Identify which cell holds the provided text, then report its (x, y) central coordinate. 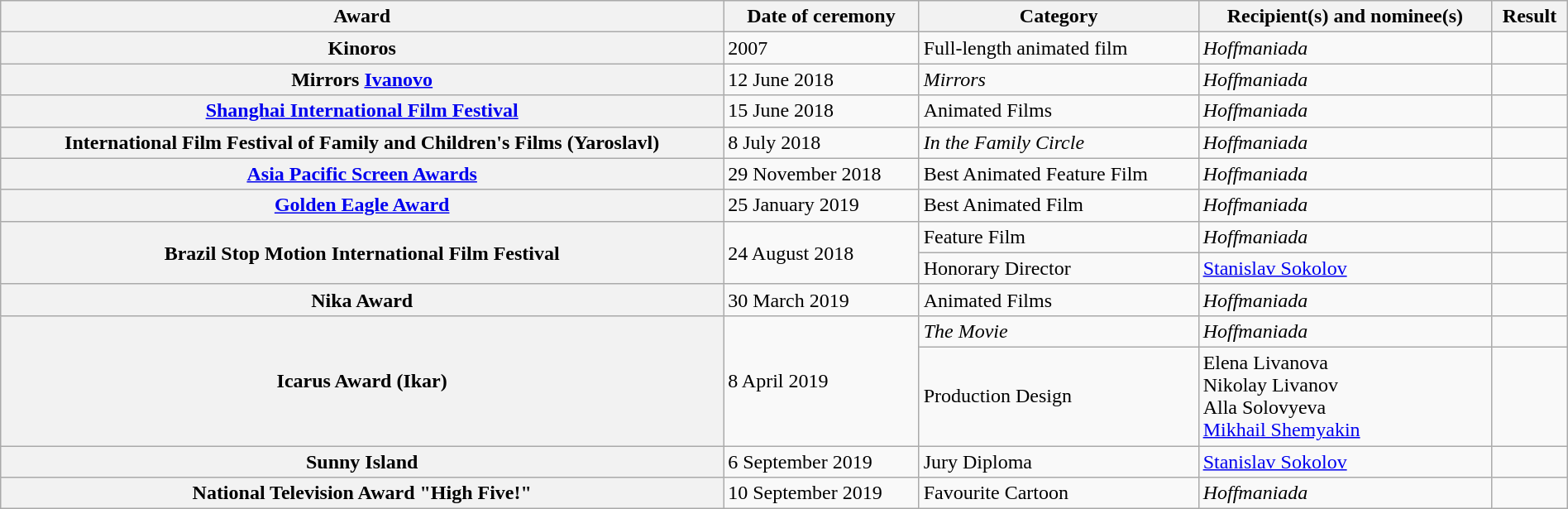
Asia Pacific Screen Awards (362, 174)
Favourite Cartoon (1059, 493)
8 April 2019 (822, 381)
15 June 2018 (822, 111)
Shanghai International Film Festival (362, 111)
Jury Diploma (1059, 461)
Best Animated Feature Film (1059, 174)
Recipient(s) and nominee(s) (1345, 17)
Full-length animated film (1059, 48)
Kinoros (362, 48)
Category (1059, 17)
2007 (822, 48)
24 August 2018 (822, 252)
Golden Eagle Award (362, 205)
Mirrors (1059, 79)
Date of ceremony (822, 17)
Brazil Stop Motion International Film Festival (362, 252)
Mirrors Ivanovo (362, 79)
12 June 2018 (822, 79)
National Television Award "High Five!" (362, 493)
10 September 2019 (822, 493)
In the Family Circle (1059, 142)
Feature Film (1059, 237)
Award (362, 17)
Sunny Island (362, 461)
Nika Award (362, 300)
6 September 2019 (822, 461)
Icarus Award (Ikar) (362, 381)
30 March 2019 (822, 300)
8 July 2018 (822, 142)
29 November 2018 (822, 174)
International Film Festival of Family and Children's Films (Yaroslavl) (362, 142)
Honorary Director (1059, 268)
25 January 2019 (822, 205)
The Movie (1059, 331)
Result (1530, 17)
Elena LivanovaNikolay LivanovAlla SolovyevaMikhail Shemyakin (1345, 396)
Best Animated Film (1059, 205)
Production Design (1059, 396)
